Capture the cell that displays the provided text and extract its [x, y] central coordinate. 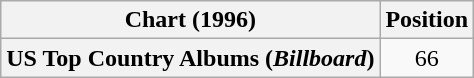
US Top Country Albums (Billboard) [190, 58]
66 [427, 58]
Position [427, 20]
Chart (1996) [190, 20]
